Find where the given text appears and provide that cell's center as (x, y) coordinate. 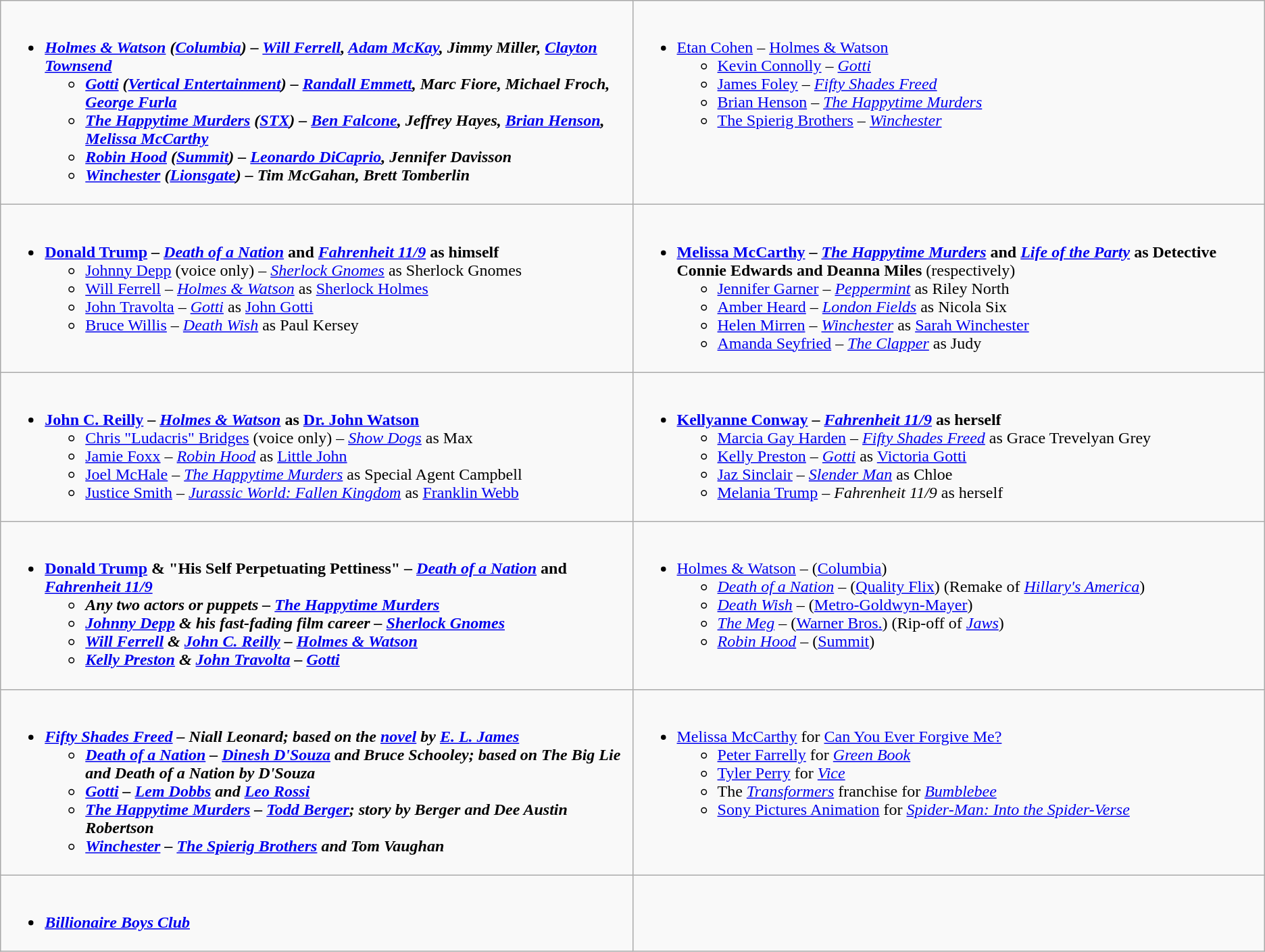
Billionaire Boys Club (316, 913)
